Determine the (x, y) coordinate at the center of the cell enclosing the given text.  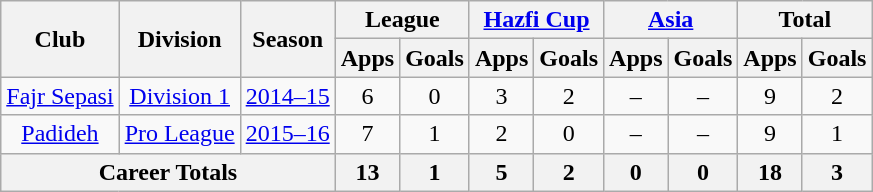
Total (805, 20)
18 (770, 172)
Division 1 (180, 96)
Hazfi Cup (536, 20)
Club (60, 39)
Division (180, 39)
5 (501, 172)
Asia (671, 20)
Career Totals (168, 172)
Season (288, 39)
League (402, 20)
7 (367, 134)
6 (367, 96)
Pro League (180, 134)
Fajr Sepasi (60, 96)
13 (367, 172)
2015–16 (288, 134)
2014–15 (288, 96)
Padideh (60, 134)
